Determine the (x, y) coordinate at the center of the cell enclosing the given text.  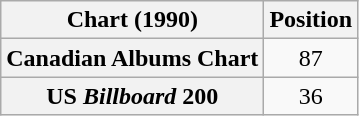
US Billboard 200 (132, 96)
Chart (1990) (132, 20)
Canadian Albums Chart (132, 58)
87 (311, 58)
36 (311, 96)
Position (311, 20)
